For the text-containing cell, return its midpoint in (X, Y) coordinate format. 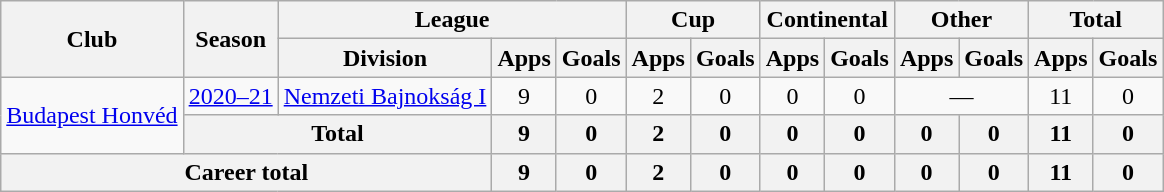
Club (92, 39)
— (961, 96)
Season (230, 39)
Division (385, 58)
Career total (246, 172)
2020–21 (230, 96)
League (452, 20)
Nemzeti Bajnokság I (385, 96)
Other (961, 20)
Continental (827, 20)
Budapest Honvéd (92, 115)
Cup (693, 20)
